Scan for the cell matching the given text and deliver its (X, Y) coordinate at center. 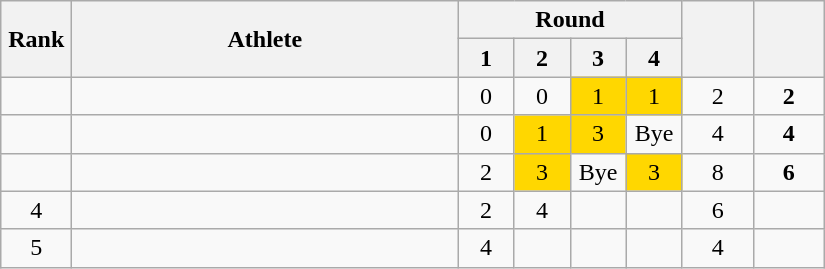
5 (36, 248)
Rank (36, 39)
Round (570, 20)
8 (718, 172)
Athlete (265, 39)
